Output the [x, y] coordinate of the center of the cell containing the given text.  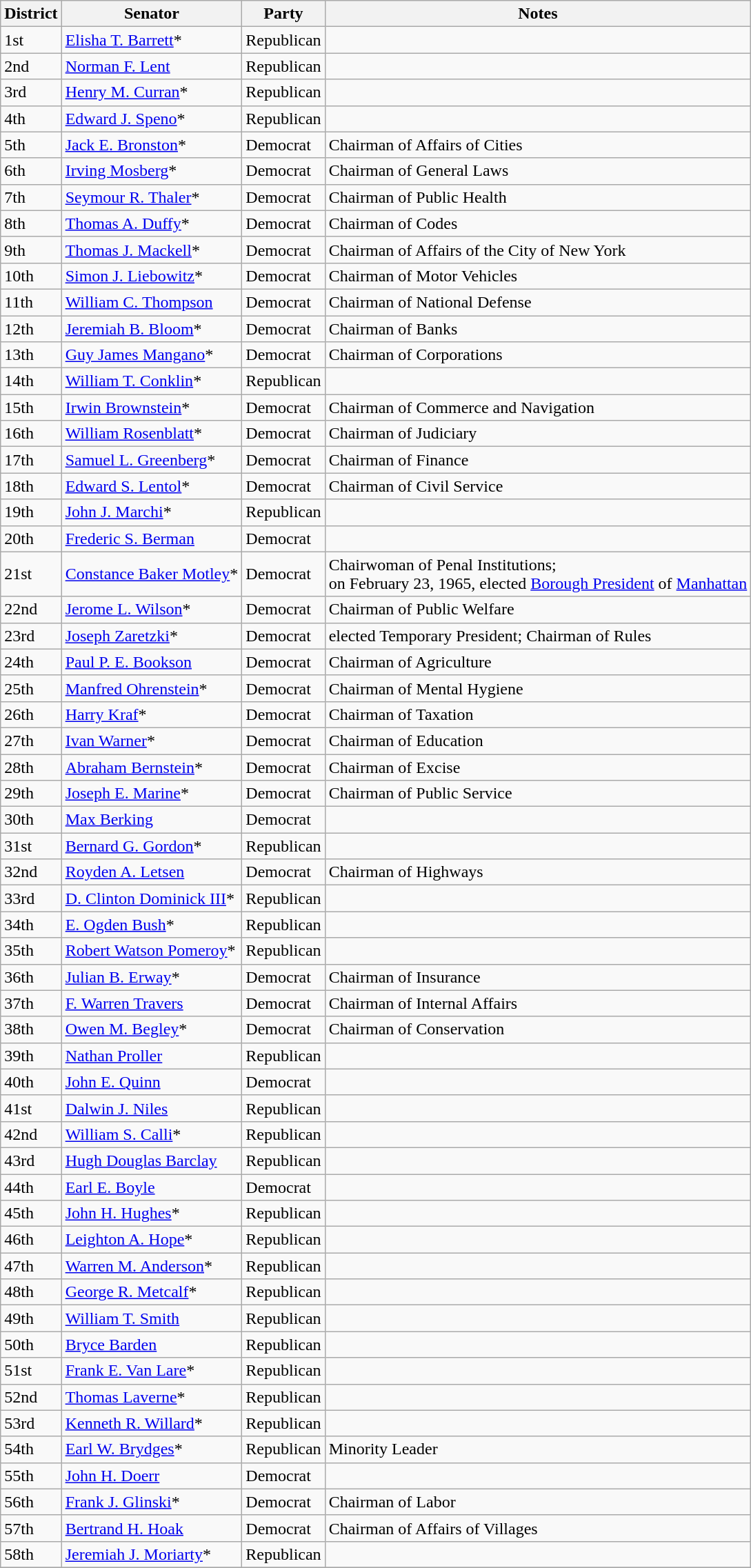
Owen M. Begley* [152, 1029]
1st [31, 40]
Chairman of Mental Hygiene [538, 688]
17th [31, 460]
Elisha T. Barrett* [152, 40]
36th [31, 977]
Bernard G. Gordon* [152, 846]
Paul P. E. Bookson [152, 662]
46th [31, 1240]
Chairman of Labor [538, 1502]
Max Berking [152, 820]
34th [31, 925]
12th [31, 329]
29th [31, 794]
53rd [31, 1423]
6th [31, 171]
Chairman of Finance [538, 460]
11th [31, 302]
Constance Baker Motley* [152, 574]
E. Ogden Bush* [152, 925]
50th [31, 1345]
Thomas J. Mackell* [152, 250]
Frank J. Glinski* [152, 1502]
Thomas A. Duffy* [152, 223]
31st [31, 846]
Chairman of Affairs of Cities [538, 145]
39th [31, 1056]
Bertrand H. Hoak [152, 1528]
William T. Smith [152, 1318]
44th [31, 1187]
John H. Hughes* [152, 1214]
23rd [31, 636]
Minority Leader [538, 1449]
District [31, 14]
William C. Thompson [152, 302]
Chairman of Agriculture [538, 662]
54th [31, 1449]
28th [31, 767]
Earl E. Boyle [152, 1187]
57th [31, 1528]
43rd [31, 1160]
Senator [152, 14]
37th [31, 1003]
Chairman of General Laws [538, 171]
Bryce Barden [152, 1345]
32nd [31, 872]
William S. Calli* [152, 1134]
Chairman of Public Health [538, 197]
19th [31, 512]
Frank E. Van Lare* [152, 1371]
elected Temporary President; Chairman of Rules [538, 636]
Chairman of Insurance [538, 977]
John H. Doerr [152, 1476]
Joseph E. Marine* [152, 794]
24th [31, 662]
Frederic S. Berman [152, 539]
Chairman of Taxation [538, 714]
F. Warren Travers [152, 1003]
42nd [31, 1134]
Robert Watson Pomeroy* [152, 951]
Chairman of National Defense [538, 302]
2nd [31, 66]
35th [31, 951]
21st [31, 574]
47th [31, 1266]
9th [31, 250]
5th [31, 145]
18th [31, 486]
40th [31, 1082]
Nathan Proller [152, 1056]
33rd [31, 898]
Royden A. Letsen [152, 872]
13th [31, 355]
William T. Conklin* [152, 381]
Joseph Zaretzki* [152, 636]
Chairman of Affairs of Villages [538, 1528]
48th [31, 1292]
45th [31, 1214]
Chairman of Affairs of the City of New York [538, 250]
Hugh Douglas Barclay [152, 1160]
Ivan Warner* [152, 741]
Chairman of Public Welfare [538, 610]
55th [31, 1476]
Samuel L. Greenberg* [152, 460]
Chairman of Education [538, 741]
Henry M. Curran* [152, 92]
56th [31, 1502]
Thomas Laverne* [152, 1397]
Chairman of Highways [538, 872]
Guy James Mangano* [152, 355]
38th [31, 1029]
Jeremiah B. Bloom* [152, 329]
Simon J. Liebowitz* [152, 276]
30th [31, 820]
Chairman of Corporations [538, 355]
20th [31, 539]
3rd [31, 92]
7th [31, 197]
William Rosenblatt* [152, 434]
Chairman of Motor Vehicles [538, 276]
15th [31, 408]
Irving Mosberg* [152, 171]
Chairman of Civil Service [538, 486]
49th [31, 1318]
26th [31, 714]
41st [31, 1108]
Chairman of Codes [538, 223]
Chairman of Public Service [538, 794]
Leighton A. Hope* [152, 1240]
10th [31, 276]
Edward S. Lentol* [152, 486]
Manfred Ohrenstein* [152, 688]
Dalwin J. Niles [152, 1108]
27th [31, 741]
Chairwoman of Penal Institutions; on February 23, 1965, elected Borough President of Manhattan [538, 574]
Party [283, 14]
14th [31, 381]
16th [31, 434]
Kenneth R. Willard* [152, 1423]
Jack E. Bronston* [152, 145]
4th [31, 119]
George R. Metcalf* [152, 1292]
Norman F. Lent [152, 66]
Chairman of Conservation [538, 1029]
Chairman of Banks [538, 329]
Jerome L. Wilson* [152, 610]
Notes [538, 14]
Irwin Brownstein* [152, 408]
Seymour R. Thaler* [152, 197]
Chairman of Judiciary [538, 434]
John J. Marchi* [152, 512]
22nd [31, 610]
25th [31, 688]
Julian B. Erway* [152, 977]
Chairman of Commerce and Navigation [538, 408]
52nd [31, 1397]
Jeremiah J. Moriarty* [152, 1554]
Chairman of Excise [538, 767]
D. Clinton Dominick III* [152, 898]
51st [31, 1371]
Chairman of Internal Affairs [538, 1003]
Earl W. Brydges* [152, 1449]
Warren M. Anderson* [152, 1266]
58th [31, 1554]
8th [31, 223]
Edward J. Speno* [152, 119]
John E. Quinn [152, 1082]
Harry Kraf* [152, 714]
Abraham Bernstein* [152, 767]
